Detect which cell encompasses the target text, then output its [X, Y] center coordinate. 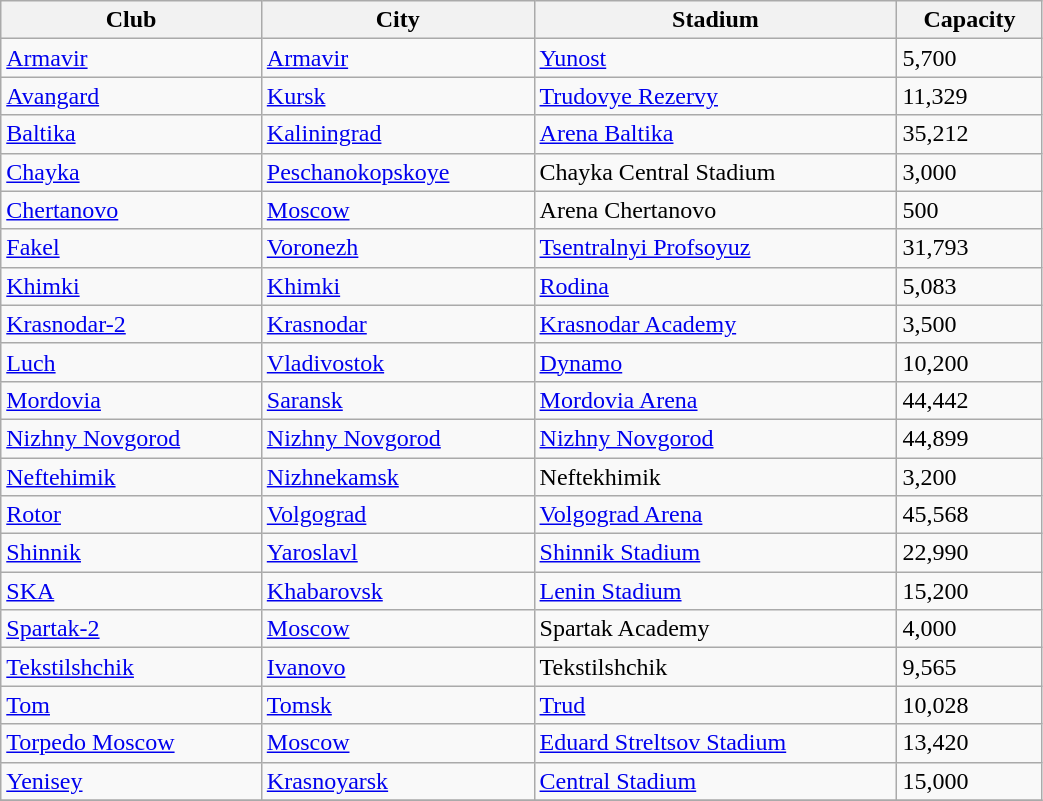
Neftekhimik [716, 477]
Neftehimik [132, 477]
Tomsk [398, 705]
Rodina [716, 286]
44,899 [970, 438]
SKA [132, 591]
Shinnik Stadium [716, 553]
Dynamo [716, 362]
Peschanokopskoye [398, 172]
5,083 [970, 286]
15,000 [970, 781]
Eduard Streltsov Stadium [716, 743]
Yunost [716, 58]
10,028 [970, 705]
Avangard [132, 96]
Tom [132, 705]
500 [970, 210]
3,500 [970, 324]
Kaliningrad [398, 134]
Arena Baltika [716, 134]
Ivanovo [398, 667]
Khabarovsk [398, 591]
15,200 [970, 591]
Yaroslavl [398, 553]
Saransk [398, 400]
Chayka [132, 172]
Luch [132, 362]
Mordovia [132, 400]
Yenisey [132, 781]
Club [132, 20]
44,442 [970, 400]
Nizhnekamsk [398, 477]
Trudovye Rezervy [716, 96]
11,329 [970, 96]
Krasnodar Academy [716, 324]
Chertanovo [132, 210]
Fakel [132, 248]
Chayka Central Stadium [716, 172]
Lenin Stadium [716, 591]
4,000 [970, 629]
45,568 [970, 515]
Arena Chertanovo [716, 210]
Rotor [132, 515]
Shinnik [132, 553]
Kursk [398, 96]
Volgograd [398, 515]
5,700 [970, 58]
Torpedo Moscow [132, 743]
Krasnodar [398, 324]
31,793 [970, 248]
3,200 [970, 477]
Krasnoyarsk [398, 781]
Spartak Academy [716, 629]
13,420 [970, 743]
Krasnodar-2 [132, 324]
Spartak-2 [132, 629]
3,000 [970, 172]
Mordovia Arena [716, 400]
Trud [716, 705]
10,200 [970, 362]
Baltika [132, 134]
Tsentralnyi Profsoyuz [716, 248]
Central Stadium [716, 781]
Volgograd Arena [716, 515]
Voronezh [398, 248]
Vladivostok [398, 362]
9,565 [970, 667]
Stadium [716, 20]
City [398, 20]
22,990 [970, 553]
Capacity [970, 20]
35,212 [970, 134]
